Pinpoint the cell where the given text exists, returning its (X, Y) midpoint coordinate. 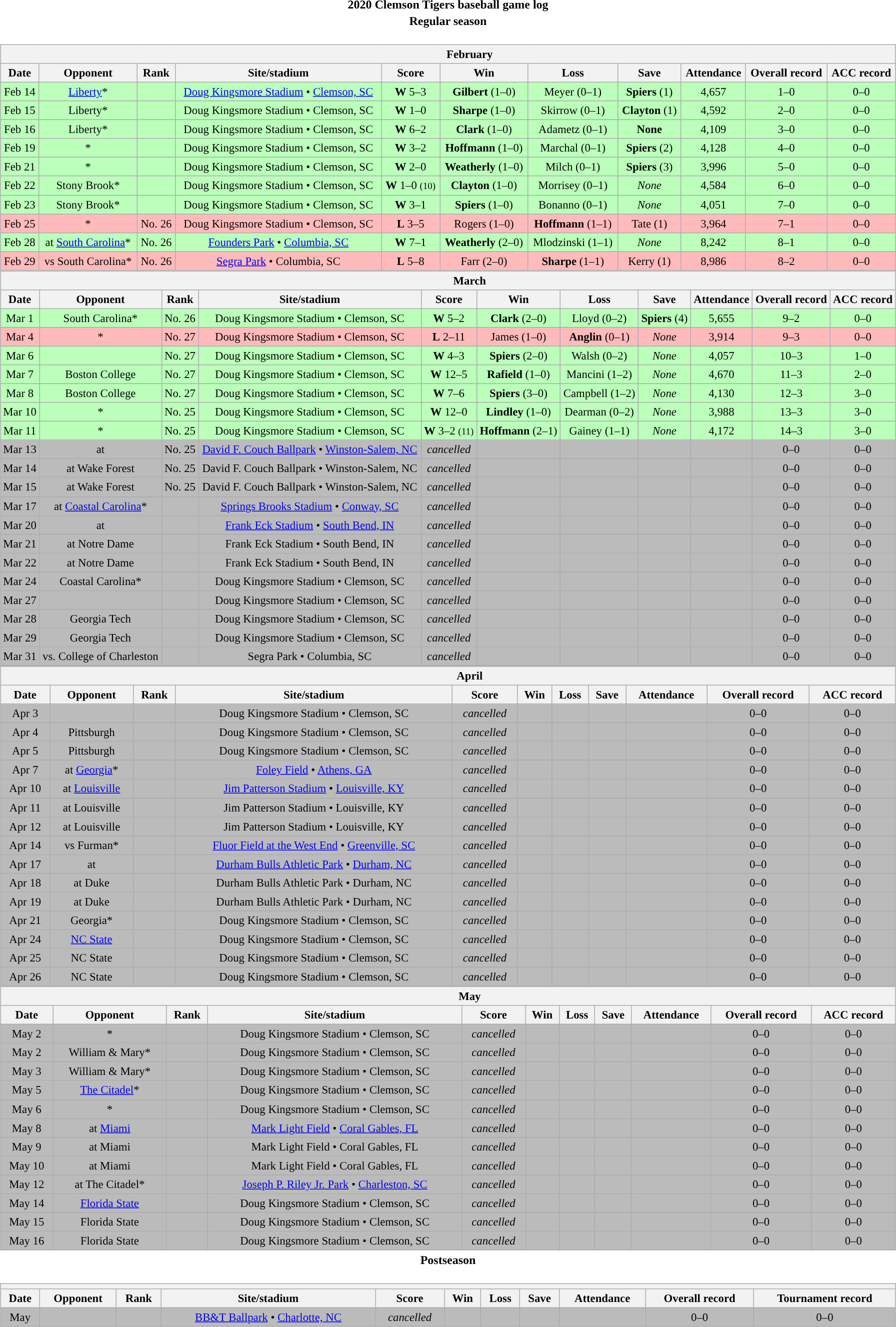
Feb 25 (20, 223)
W 1–0 (411, 110)
Mar 17 (20, 506)
Feb 22 (20, 185)
May 6 (27, 1109)
Skirrow (0–1) (573, 110)
4,128 (713, 148)
8,986 (713, 261)
Walsh (0–2) (599, 355)
at South Carolina* (88, 242)
Spiers (1) (649, 91)
Spiers (1–0) (484, 204)
13–3 (791, 412)
Apr 21 (25, 920)
Clark (1–0) (484, 129)
Apr 7 (25, 770)
Mancini (1–2) (599, 374)
Coastal Carolina* (100, 581)
Farr (2–0) (484, 261)
Mar 7 (20, 374)
7–0 (786, 204)
South Carolina* (100, 318)
May 15 (27, 1222)
Mar 4 (20, 337)
12–3 (791, 393)
May 16 (27, 1240)
8,242 (713, 242)
9–3 (791, 337)
4,130 (721, 393)
Feb 16 (20, 129)
May 12 (27, 1184)
W 12–5 (449, 374)
4,057 (721, 355)
Founders Park • Columbia, SC (278, 242)
Apr 24 (25, 939)
10–3 (791, 355)
Rogers (1–0) (484, 223)
Weatherly (1–0) (484, 167)
Feb 23 (20, 204)
Mar 27 (20, 600)
Feb 14 (20, 91)
March (448, 280)
9–2 (791, 318)
vs South Carolina* (88, 261)
at Coastal Carolina* (100, 506)
Sharpe (1–0) (484, 110)
Adametz (0–1) (573, 129)
February (448, 54)
Anglin (0–1) (599, 337)
Georgia* (92, 920)
Meyer (0–1) (573, 91)
vs. College of Charleston (100, 656)
Feb 29 (20, 261)
May 3 (27, 1071)
Apr 11 (25, 807)
W 6–2 (411, 129)
The Citadel* (110, 1090)
Mar 1 (20, 318)
May 9 (27, 1146)
Mar 28 (20, 619)
Clark (2–0) (518, 318)
Gilbert (1–0) (484, 91)
Mar 6 (20, 355)
L 5–8 (411, 261)
Foley Field • Athens, GA (314, 770)
Apr 3 (25, 713)
May 10 (27, 1165)
4,592 (713, 110)
vs Furman* (92, 845)
at The Citadel* (110, 1184)
3,964 (713, 223)
7–1 (786, 223)
Mar 29 (20, 637)
Hoffmann (1–0) (484, 148)
W 3–2 (11) (449, 431)
Apr 26 (25, 976)
Bonanno (0–1) (573, 204)
6–0 (786, 185)
Clayton (1) (649, 110)
Apr 17 (25, 864)
Mar 22 (20, 562)
Dearman (0–2) (599, 412)
Mar 13 (20, 449)
May 8 (27, 1128)
Kerry (1) (649, 261)
Apr 5 (25, 751)
Mar 11 (20, 431)
Feb 28 (20, 242)
11–3 (791, 374)
W 7–6 (449, 393)
Fluor Field at the West End • Greenville, SC (314, 845)
W 7–1 (411, 242)
Apr 14 (25, 845)
Lloyd (0–2) (599, 318)
May 5 (27, 1090)
Hoffmann (1–1) (573, 223)
Apr 25 (25, 958)
W 3–1 (411, 204)
3,988 (721, 412)
Feb 21 (20, 167)
Apr 19 (25, 901)
Mar 20 (20, 525)
Marchal (0–1) (573, 148)
at Georgia* (92, 770)
Hoffmann (2–1) (518, 431)
Mar 24 (20, 581)
4,051 (713, 204)
Mar 31 (20, 656)
Weatherly (2–0) (484, 242)
4,172 (721, 431)
4,109 (713, 129)
Tate (1) (649, 223)
Apr 10 (25, 788)
Apr 18 (25, 882)
Morrisey (0–1) (573, 185)
Mar 10 (20, 412)
4,657 (713, 91)
Sharpe (1–1) (573, 261)
Joseph P. Riley Jr. Park • Charleston, SC (335, 1184)
5–0 (786, 167)
Spiers (2–0) (518, 355)
W 5–3 (411, 91)
8–2 (786, 261)
May 14 (27, 1203)
L 2–11 (449, 337)
Spiers (3) (649, 167)
5,655 (721, 318)
14–3 (791, 431)
James (1–0) (518, 337)
4–0 (786, 148)
W 3–2 (411, 148)
Feb 15 (20, 110)
4,670 (721, 374)
Spiers (4) (665, 318)
Mar 14 (20, 468)
W 2–0 (411, 167)
Apr 4 (25, 732)
April (448, 676)
Mlodzinski (1–1) (573, 242)
Spiers (3–0) (518, 393)
Clayton (1–0) (484, 185)
Apr 12 (25, 826)
3,914 (721, 337)
Lindley (1–0) (518, 412)
W 12–0 (449, 412)
W 1–0 (10) (411, 185)
L 3–5 (411, 223)
Springs Brooks Stadium • Conway, SC (310, 506)
Feb 19 (20, 148)
3,996 (713, 167)
W 5–2 (449, 318)
Rafield (1–0) (518, 374)
Mar 8 (20, 393)
Gainey (1–1) (599, 431)
Tournament record (825, 1298)
Mar 21 (20, 543)
Campbell (1–2) (599, 393)
8–1 (786, 242)
Spiers (2) (649, 148)
4,584 (713, 185)
BB&T Ballpark • Charlotte, NC (268, 1317)
Milch (0–1) (573, 167)
Mar 15 (20, 487)
W 4–3 (449, 355)
